Determine the (X, Y) coordinate at the center of the cell enclosing the given text.  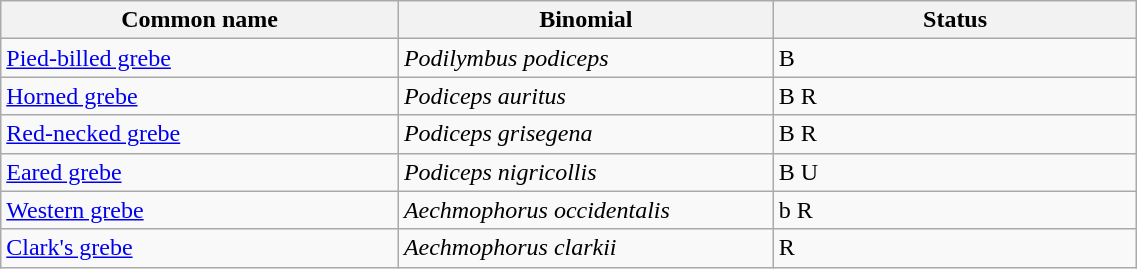
Common name (200, 20)
b R (955, 210)
Pied-billed grebe (200, 58)
Podiceps grisegena (586, 134)
Aechmophorus clarkii (586, 248)
Horned grebe (200, 96)
Red-necked grebe (200, 134)
B U (955, 172)
Binomial (586, 20)
Clark's grebe (200, 248)
Podilymbus podiceps (586, 58)
Status (955, 20)
Western grebe (200, 210)
B (955, 58)
Aechmophorus occidentalis (586, 210)
R (955, 248)
Podiceps nigricollis (586, 172)
Podiceps auritus (586, 96)
Eared grebe (200, 172)
